Search for the cell housing the specified text and yield its [x, y] center coordinate. 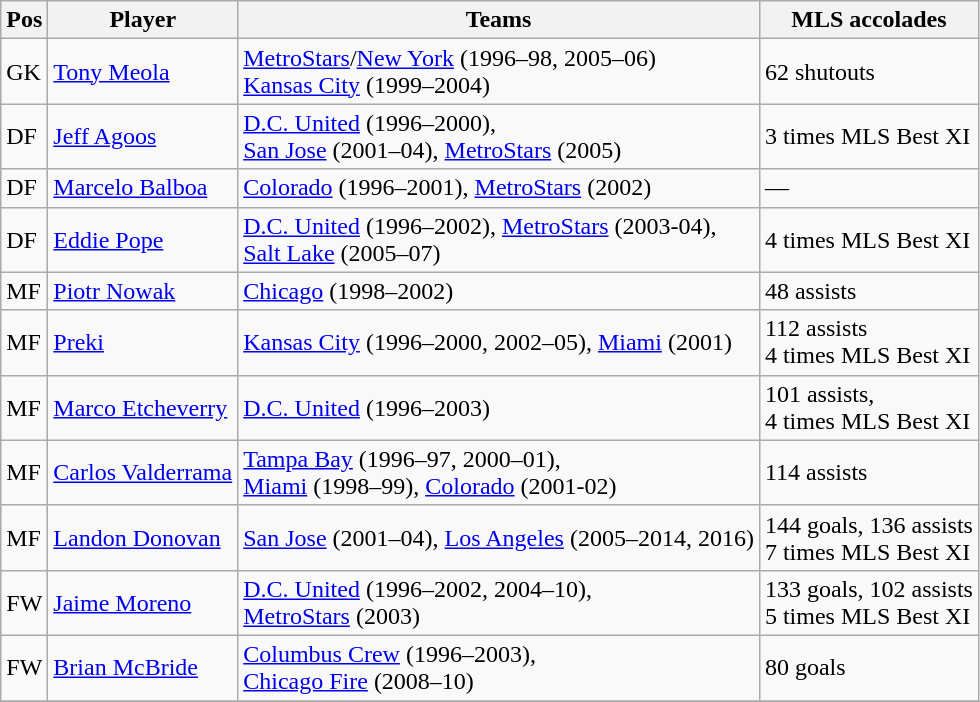
D.C. United (1996–2000), San Jose (2001–04), MetroStars (2005) [499, 136]
Teams [499, 20]
Preki [143, 342]
Brian McBride [143, 668]
Tampa Bay (1996–97, 2000–01), Miami (1998–99), Colorado (2001-02) [499, 472]
Landon Donovan [143, 538]
Tony Meola [143, 72]
D.C. United (1996–2002), MetroStars (2003-04), Salt Lake (2005–07) [499, 240]
Pos [24, 20]
101 assists, 4 times MLS Best XI [868, 408]
48 assists [868, 291]
D.C. United (1996–2003) [499, 408]
Colorado (1996–2001), MetroStars (2002) [499, 188]
D.C. United (1996–2002, 2004–10), MetroStars (2003) [499, 602]
133 goals, 102 assists 5 times MLS Best XI [868, 602]
Marcelo Balboa [143, 188]
112 assists 4 times MLS Best XI [868, 342]
144 goals, 136 assists 7 times MLS Best XI [868, 538]
Player [143, 20]
Jeff Agoos [143, 136]
GK [24, 72]
Jaime Moreno [143, 602]
Carlos Valderrama [143, 472]
San Jose (2001–04), Los Angeles (2005–2014, 2016) [499, 538]
114 assists [868, 472]
Chicago (1998–2002) [499, 291]
MetroStars/New York (1996–98, 2005–06) Kansas City (1999–2004) [499, 72]
80 goals [868, 668]
Marco Etcheverry [143, 408]
Eddie Pope [143, 240]
Columbus Crew (1996–2003), Chicago Fire (2008–10) [499, 668]
Kansas City (1996–2000, 2002–05), Miami (2001) [499, 342]
MLS accolades [868, 20]
— [868, 188]
62 shutouts [868, 72]
4 times MLS Best XI [868, 240]
Piotr Nowak [143, 291]
3 times MLS Best XI [868, 136]
